Extract the [X, Y] coordinate from the center of the cell holding the provided text.  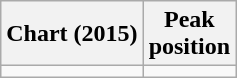
Peakposition [189, 34]
Chart (2015) [72, 34]
